From the cell containing the given text, extract its center point as [x, y] coordinate. 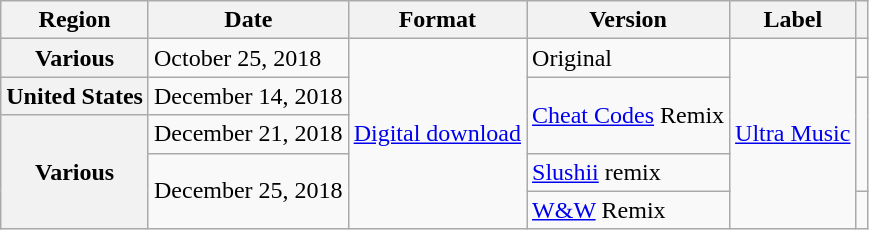
December 14, 2018 [248, 96]
Digital download [437, 134]
Cheat Codes Remix [628, 115]
W&W Remix [628, 210]
Original [628, 58]
Slushii remix [628, 172]
Format [437, 20]
Region [75, 20]
December 21, 2018 [248, 134]
December 25, 2018 [248, 191]
Label [793, 20]
Ultra Music [793, 134]
Version [628, 20]
Date [248, 20]
October 25, 2018 [248, 58]
United States [75, 96]
